Search for the cell housing the specified text and yield its [x, y] center coordinate. 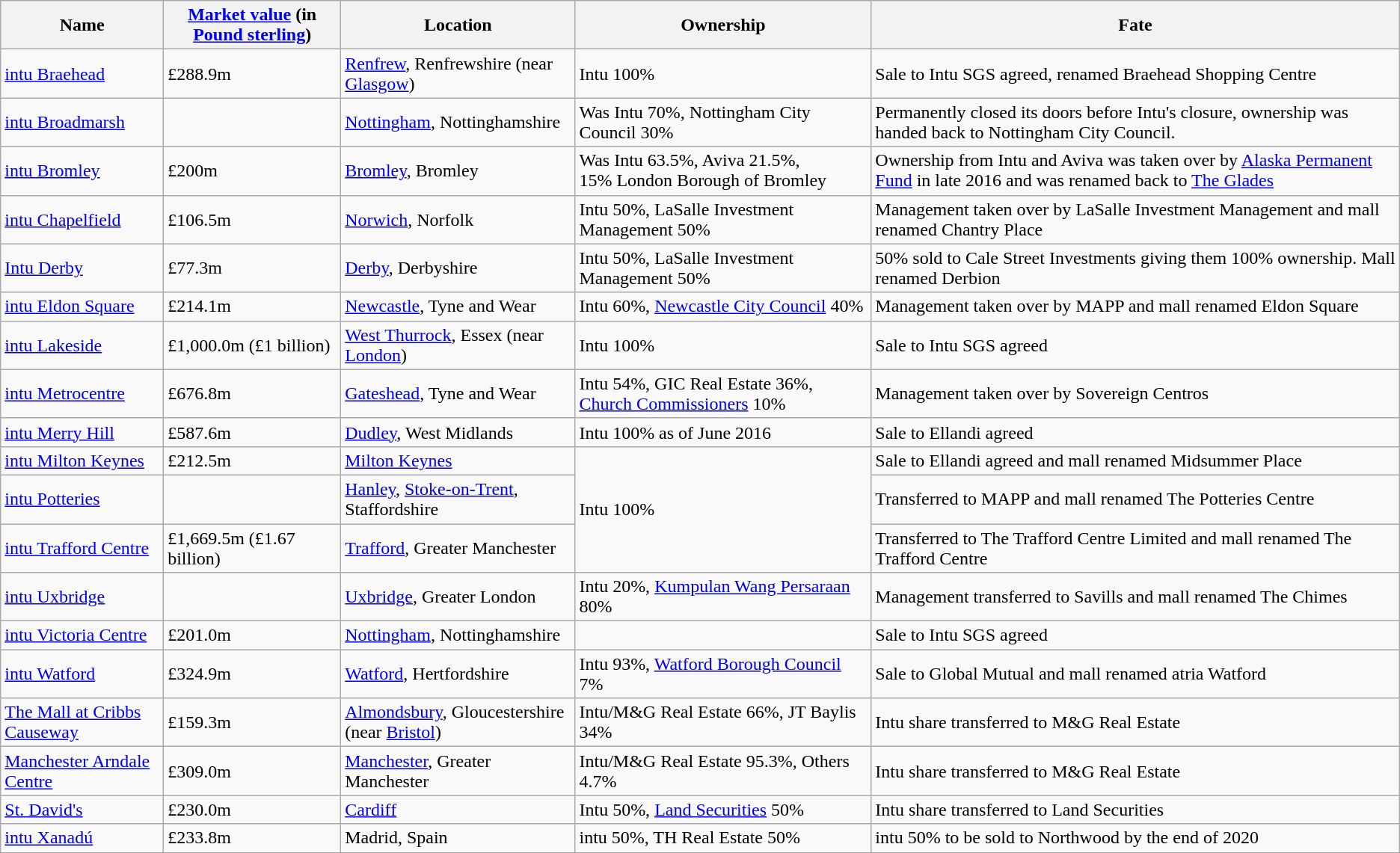
£676.8m [253, 393]
Name [82, 25]
Intu 50%, Land Securities 50% [723, 810]
Gateshead, Tyne and Wear [458, 393]
intu Merry Hill [82, 432]
Intu/M&G Real Estate 66%, JT Baylis 34% [723, 722]
intu 50%, TH Real Estate 50% [723, 838]
£1,000.0m (£1 billion) [253, 345]
£587.6m [253, 432]
£77.3m [253, 268]
Intu 20%, Kumpulan Wang Persaraan 80% [723, 597]
Madrid, Spain [458, 838]
intu Uxbridge [82, 597]
Intu 100% as of June 2016 [723, 432]
50% sold to Cale Street Investments giving them 100% ownership. Mall renamed Derbion [1135, 268]
£214.1m [253, 307]
intu Milton Keynes [82, 461]
£309.0m [253, 772]
Fate [1135, 25]
Intu share transferred to Land Securities [1135, 810]
intu Broadmarsh [82, 123]
Sale to Ellandi agreed and mall renamed Midsummer Place [1135, 461]
£106.5m [253, 220]
Hanley, Stoke-on-Trent, Staffordshire [458, 499]
Intu 93%, Watford Borough Council 7% [723, 674]
intu 50% to be sold to Northwood by the end of 2020 [1135, 838]
Manchester, Greater Manchester [458, 772]
£324.9m [253, 674]
Uxbridge, Greater London [458, 597]
intu Chapelfield [82, 220]
Management taken over by Sovereign Centros [1135, 393]
Transferred to MAPP and mall renamed The Potteries Centre [1135, 499]
Cardiff [458, 810]
intu Victoria Centre [82, 635]
£201.0m [253, 635]
Location [458, 25]
intu Lakeside [82, 345]
Trafford, Greater Manchester [458, 547]
Norwich, Norfolk [458, 220]
West Thurrock, Essex (near London) [458, 345]
Bromley, Bromley [458, 170]
St. David's [82, 810]
Intu 60%, Newcastle City Council 40% [723, 307]
intu Xanadú [82, 838]
Ownership [723, 25]
intu Metrocentre [82, 393]
£159.3m [253, 722]
£200m [253, 170]
Transferred to The Trafford Centre Limited and mall renamed The Trafford Centre [1135, 547]
Sale to Global Mutual and mall renamed atria Watford [1135, 674]
intu Potteries [82, 499]
Derby, Derbyshire [458, 268]
Management transferred to Savills and mall renamed The Chimes [1135, 597]
£212.5m [253, 461]
Milton Keynes [458, 461]
intu Eldon Square [82, 307]
The Mall at Cribbs Causeway [82, 722]
Was Intu 70%, Nottingham City Council 30% [723, 123]
Watford, Hertfordshire [458, 674]
Intu/M&G Real Estate 95.3%, Others 4.7% [723, 772]
Ownership from Intu and Aviva was taken over by Alaska Permanent Fund in late 2016 and was renamed back to The Glades [1135, 170]
Newcastle, Tyne and Wear [458, 307]
Management taken over by MAPP and mall renamed Eldon Square [1135, 307]
Almondsbury, Gloucestershire (near Bristol) [458, 722]
intu Braehead [82, 73]
Market value (in Pound sterling) [253, 25]
Manchester Arndale Centre [82, 772]
£233.8m [253, 838]
£288.9m [253, 73]
Sale to Intu SGS agreed, renamed Braehead Shopping Centre [1135, 73]
intu Watford [82, 674]
Management taken over by LaSalle Investment Management and mall renamed Chantry Place [1135, 220]
£1,669.5m (£1.67 billion) [253, 547]
Intu Derby [82, 268]
£230.0m [253, 810]
Renfrew, Renfrewshire (near Glasgow) [458, 73]
Intu 54%, GIC Real Estate 36%, Church Commissioners 10% [723, 393]
Dudley, West Midlands [458, 432]
intu Bromley [82, 170]
Sale to Ellandi agreed [1135, 432]
Permanently closed its doors before Intu's closure, ownership was handed back to Nottingham City Council. [1135, 123]
intu Trafford Centre [82, 547]
Was Intu 63.5%, Aviva 21.5%,15% London Borough of Bromley [723, 170]
